Return the (X, Y) coordinate for the center point of the cell that contains the specified text.  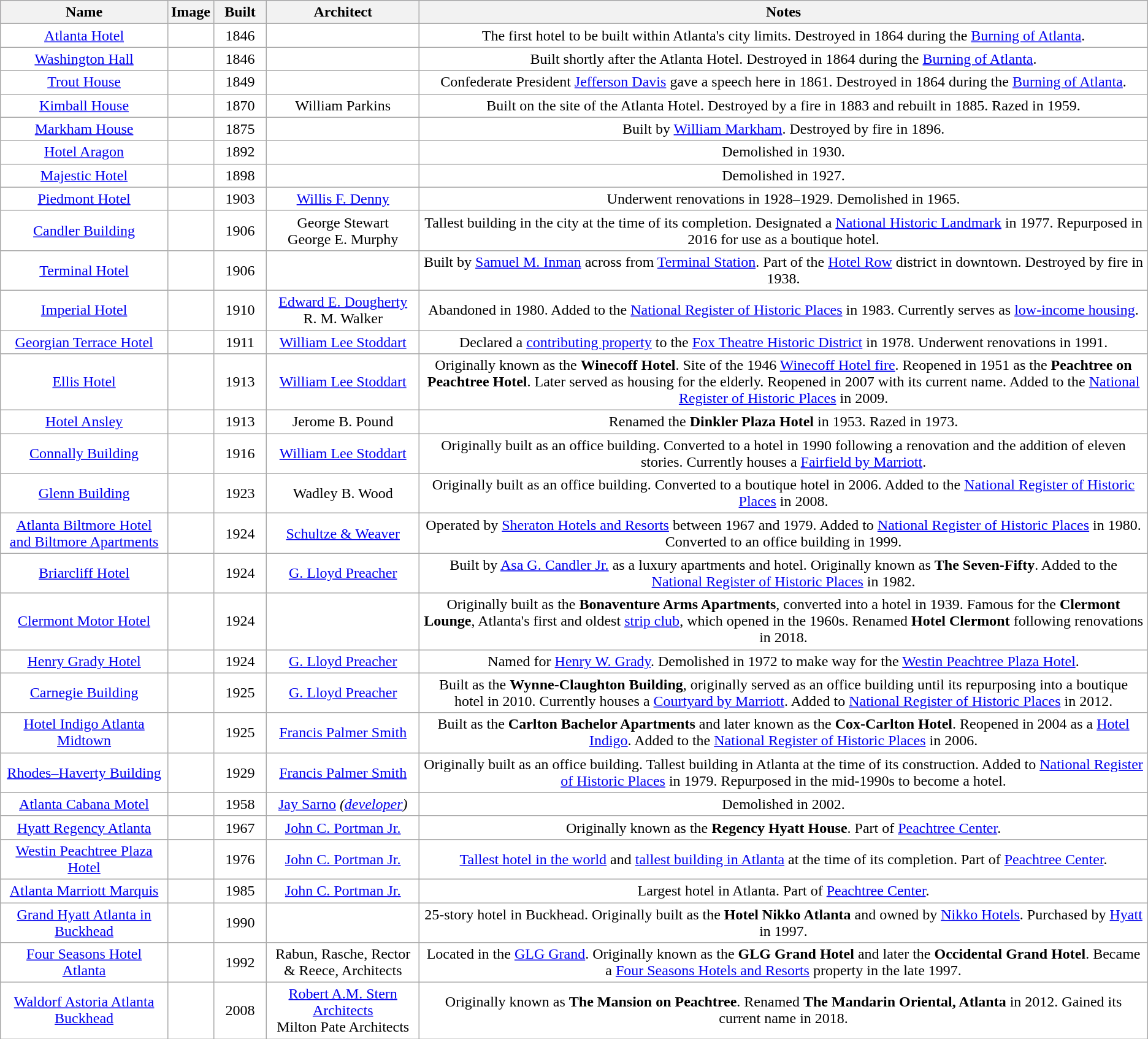
Hotel Aragon (85, 152)
Originally known as The Mansion on Peachtree. Renamed The Mandarin Oriental, Atlanta in 2012. Gained its current name in 2018. (784, 1011)
The first hotel to be built within Atlanta's city limits. Destroyed in 1864 during the Burning of Atlanta. (784, 36)
1923 (240, 493)
Carnegie Building (85, 693)
Confederate President Jefferson Davis gave a speech here in 1861. Destroyed in 1864 during the Burning of Atlanta. (784, 82)
Demolished in 2002. (784, 804)
Declared a contributing property to the Fox Theatre Historic District in 1978. Underwent renovations in 1991. (784, 342)
Candler Building (85, 231)
Rhodes–Haverty Building (85, 773)
1892 (240, 152)
Rabun, Rasche, Rector & Reece, Architects (343, 963)
1903 (240, 199)
1967 (240, 827)
Imperial Hotel (85, 310)
William Parkins (343, 105)
Schultze & Weaver (343, 534)
Grand Hyatt Atlanta in Buckhead (85, 922)
Architect (343, 12)
Atlanta Cabana Motel (85, 804)
Tallest hotel in the world and tallest building in Atlanta at the time of its completion. Part of Peachtree Center. (784, 859)
Atlanta Biltmore Hotel and Biltmore Apartments (85, 534)
1916 (240, 454)
Ellis Hotel (85, 382)
Kimball House (85, 105)
1870 (240, 105)
Piedmont Hotel (85, 199)
Abandoned in 1980. Added to the National Register of Historic Places in 1983. Currently serves as low-income housing. (784, 310)
1898 (240, 175)
Robert A.M. Stern ArchitectsMilton Pate Architects (343, 1011)
Demolished in 1927. (784, 175)
George StewartGeorge E. Murphy (343, 231)
Built shortly after the Atlanta Hotel. Destroyed in 1864 during the Burning of Atlanta. (784, 59)
Glenn Building (85, 493)
Wadley B. Wood (343, 493)
Jerome B. Pound (343, 422)
Hotel Indigo Atlanta Midtown (85, 732)
Originally known as the Regency Hyatt House. Part of Peachtree Center. (784, 827)
Westin Peachtree Plaza Hotel (85, 859)
1910 (240, 310)
Edward E. DoughertyR. M. Walker (343, 310)
Willis F. Denny (343, 199)
Markham House (85, 129)
2008 (240, 1011)
1958 (240, 804)
1849 (240, 82)
Built by William Markham. Destroyed by fire in 1896. (784, 129)
Largest hotel in Atlanta. Part of Peachtree Center. (784, 891)
Atlanta Marriott Marquis (85, 891)
1990 (240, 922)
Majestic Hotel (85, 175)
Georgian Terrace Hotel (85, 342)
Image (190, 12)
Jay Sarno (developer) (343, 804)
Named for Henry W. Grady. Demolished in 1972 to make way for the Westin Peachtree Plaza Hotel. (784, 661)
Built (240, 12)
Connally Building (85, 454)
Washington Hall (85, 59)
Originally built as an office building. Converted to a boutique hotel in 2006. Added to the National Register of Historic Places in 2008. (784, 493)
1992 (240, 963)
Waldorf Astoria Atlanta Buckhead (85, 1011)
25-story hotel in Buckhead. Originally built as the Hotel Nikko Atlanta and owned by Nikko Hotels. Purchased by Hyatt in 1997. (784, 922)
Hyatt Regency Atlanta (85, 827)
1976 (240, 859)
Briarcliff Hotel (85, 573)
Notes (784, 12)
Trout House (85, 82)
Renamed the Dinkler Plaza Hotel in 1953. Razed in 1973. (784, 422)
1911 (240, 342)
Hotel Ansley (85, 422)
Henry Grady Hotel (85, 661)
Clermont Motor Hotel (85, 621)
Built on the site of the Atlanta Hotel. Destroyed by a fire in 1883 and rebuilt in 1885. Razed in 1959. (784, 105)
Demolished in 1930. (784, 152)
Atlanta Hotel (85, 36)
1985 (240, 891)
Built by Samuel M. Inman across from Terminal Station. Part of the Hotel Row district in downtown. Destroyed by fire in 1938. (784, 270)
Name (85, 12)
1875 (240, 129)
Four Seasons Hotel Atlanta (85, 963)
Underwent renovations in 1928–1929. Demolished in 1965. (784, 199)
Terminal Hotel (85, 270)
1929 (240, 773)
